Return (X, Y) of the center of cell containing provided text 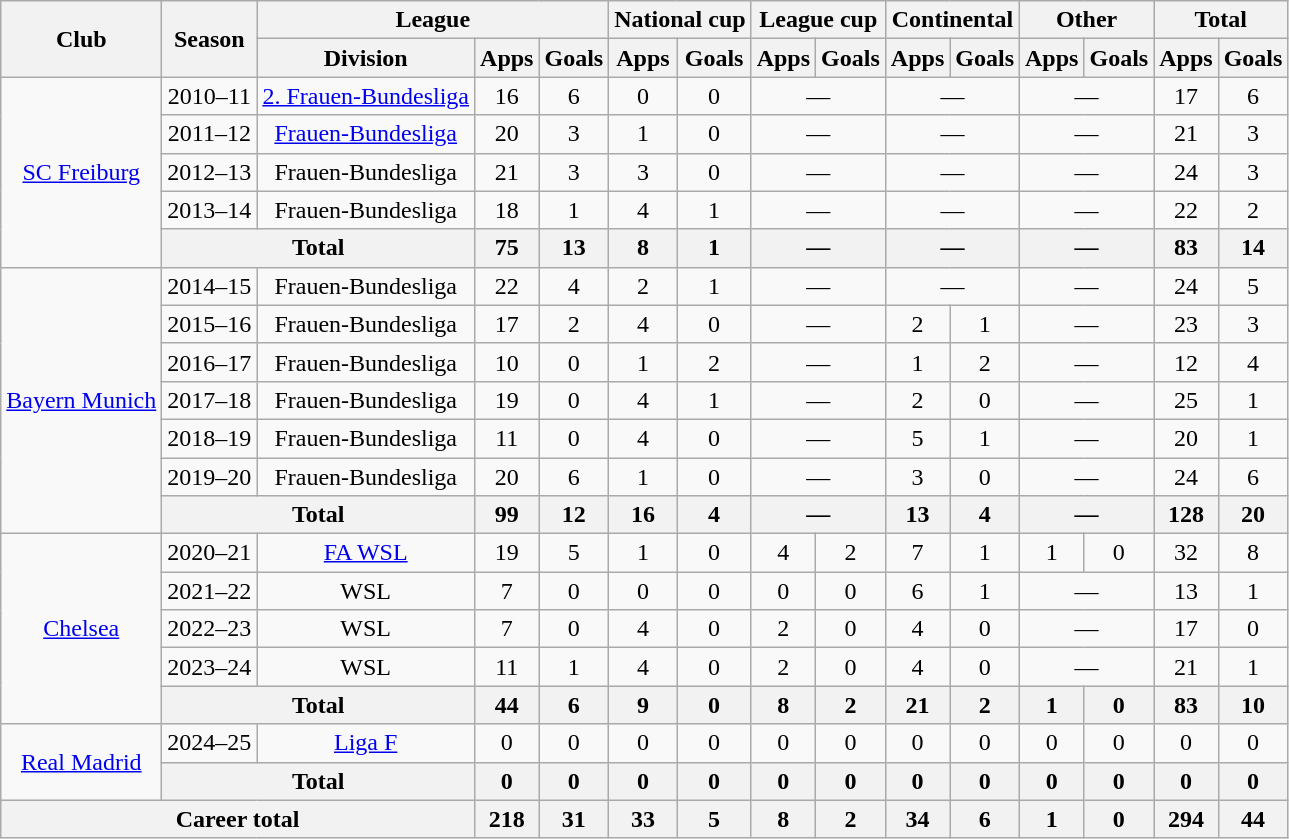
99 (507, 515)
34 (917, 819)
2021–22 (210, 591)
2017–18 (210, 400)
2010–11 (210, 96)
32 (1186, 553)
Liga F (366, 743)
2011–12 (210, 134)
23 (1186, 324)
Bayern Munich (82, 400)
Club (82, 39)
2014–15 (210, 286)
2016–17 (210, 362)
2022–23 (210, 629)
14 (1253, 248)
Other (1087, 20)
9 (643, 705)
33 (643, 819)
218 (507, 819)
SC Freiburg (82, 172)
2018–19 (210, 438)
Chelsea (82, 629)
Season (210, 39)
2013–14 (210, 210)
18 (507, 210)
2019–20 (210, 477)
31 (574, 819)
League cup (818, 20)
Continental (952, 20)
294 (1186, 819)
25 (1186, 400)
League (433, 20)
2024–25 (210, 743)
FA WSL (366, 553)
2023–24 (210, 667)
National cup (680, 20)
128 (1186, 515)
75 (507, 248)
Career total (238, 819)
Real Madrid (82, 762)
2012–13 (210, 172)
2015–16 (210, 324)
2020–21 (210, 553)
Division (366, 58)
2. Frauen-Bundesliga (366, 96)
